Determine the [x, y] coordinate at the center of the cell enclosing the given text.  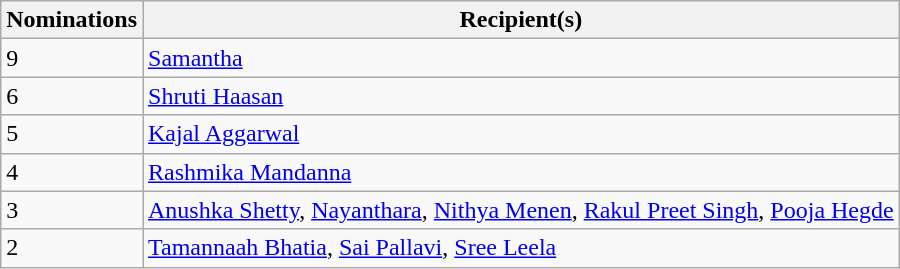
Shruti Haasan [520, 96]
2 [72, 248]
Recipient(s) [520, 20]
5 [72, 134]
Kajal Aggarwal [520, 134]
Tamannaah Bhatia, Sai Pallavi, Sree Leela [520, 248]
Anushka Shetty, Nayanthara, Nithya Menen, Rakul Preet Singh, Pooja Hegde [520, 210]
Samantha [520, 58]
6 [72, 96]
Rashmika Mandanna [520, 172]
Nominations [72, 20]
4 [72, 172]
9 [72, 58]
3 [72, 210]
